Determine the [x, y] coordinate at the center of the cell enclosing the given text.  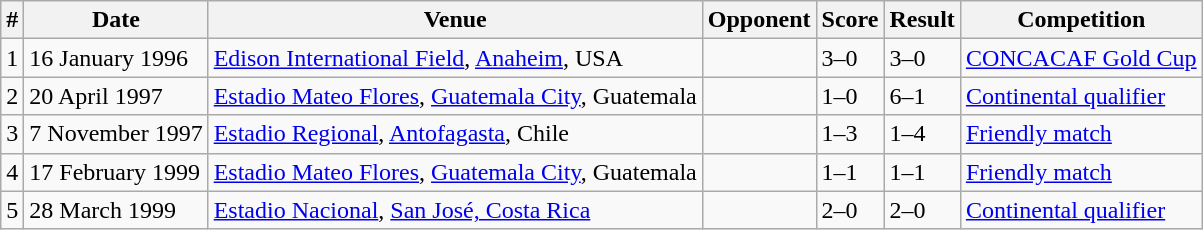
Opponent [759, 20]
Estadio Regional, Antofagasta, Chile [455, 134]
Date [116, 20]
7 November 1997 [116, 134]
Competition [1081, 20]
1–4 [922, 134]
6–1 [922, 96]
1–3 [850, 134]
Result [922, 20]
28 March 1999 [116, 210]
17 February 1999 [116, 172]
20 April 1997 [116, 96]
4 [12, 172]
3 [12, 134]
CONCACAF Gold Cup [1081, 58]
1–0 [850, 96]
2 [12, 96]
Score [850, 20]
1 [12, 58]
Estadio Nacional, San José, Costa Rica [455, 210]
5 [12, 210]
Edison International Field, Anaheim, USA [455, 58]
# [12, 20]
Venue [455, 20]
16 January 1996 [116, 58]
